Determine the (X, Y) coordinate at the center of the cell enclosing the given text.  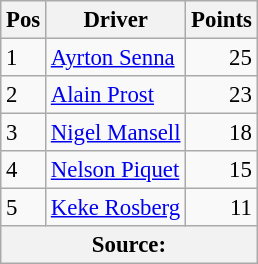
Pos (24, 20)
18 (222, 133)
3 (24, 133)
5 (24, 208)
23 (222, 95)
1 (24, 58)
11 (222, 208)
2 (24, 95)
Alain Prost (116, 95)
Nigel Mansell (116, 133)
25 (222, 58)
4 (24, 170)
Points (222, 20)
Driver (116, 20)
Nelson Piquet (116, 170)
Source: (129, 245)
15 (222, 170)
Keke Rosberg (116, 208)
Ayrton Senna (116, 58)
